Find where the given text appears and provide that cell's center as [x, y] coordinate. 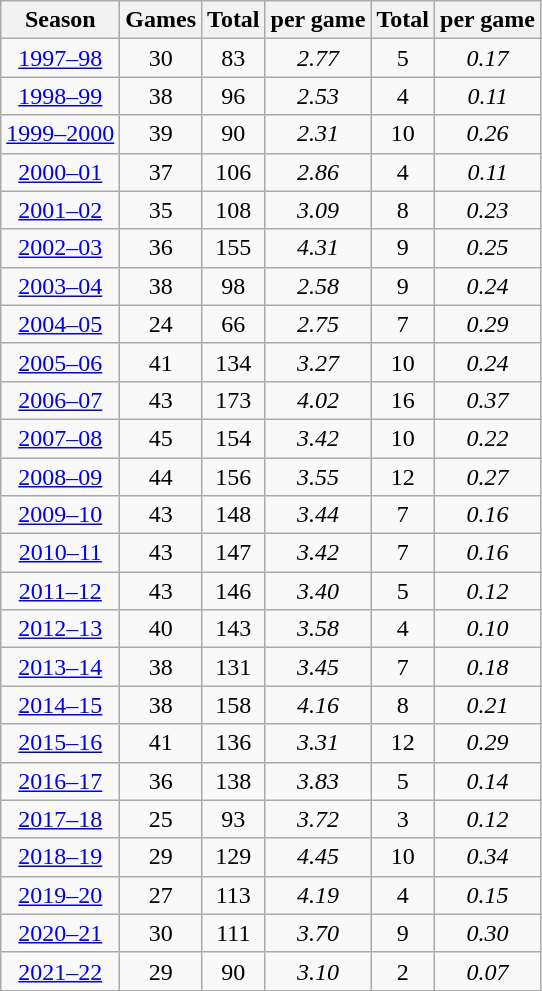
0.14 [488, 781]
4.16 [318, 705]
129 [234, 857]
25 [161, 819]
155 [234, 248]
2019–20 [60, 895]
1998–99 [60, 96]
1999–2000 [60, 134]
2013–14 [60, 667]
2.75 [318, 324]
138 [234, 781]
0.34 [488, 857]
0.37 [488, 400]
83 [234, 58]
45 [161, 438]
2.77 [318, 58]
44 [161, 477]
98 [234, 286]
3.45 [318, 667]
2003–04 [60, 286]
146 [234, 591]
0.22 [488, 438]
2009–10 [60, 515]
2008–09 [60, 477]
4.19 [318, 895]
2002–03 [60, 248]
3.27 [318, 362]
37 [161, 172]
2005–06 [60, 362]
3.58 [318, 629]
2020–21 [60, 933]
143 [234, 629]
2.58 [318, 286]
2011–12 [60, 591]
3.10 [318, 971]
106 [234, 172]
96 [234, 96]
1997–98 [60, 58]
2007–08 [60, 438]
173 [234, 400]
Games [161, 20]
35 [161, 210]
2004–05 [60, 324]
148 [234, 515]
2.86 [318, 172]
0.07 [488, 971]
2 [403, 971]
2014–15 [60, 705]
154 [234, 438]
2.53 [318, 96]
3.83 [318, 781]
3.31 [318, 743]
0.30 [488, 933]
158 [234, 705]
0.18 [488, 667]
2000–01 [60, 172]
0.21 [488, 705]
2016–17 [60, 781]
0.17 [488, 58]
136 [234, 743]
2021–22 [60, 971]
2017–18 [60, 819]
4.02 [318, 400]
2006–07 [60, 400]
3.40 [318, 591]
2018–19 [60, 857]
66 [234, 324]
147 [234, 553]
0.23 [488, 210]
3.09 [318, 210]
Season [60, 20]
2010–11 [60, 553]
4.31 [318, 248]
3 [403, 819]
40 [161, 629]
4.45 [318, 857]
131 [234, 667]
2001–02 [60, 210]
2.31 [318, 134]
0.26 [488, 134]
24 [161, 324]
3.70 [318, 933]
3.55 [318, 477]
0.15 [488, 895]
27 [161, 895]
39 [161, 134]
16 [403, 400]
134 [234, 362]
2015–16 [60, 743]
0.27 [488, 477]
113 [234, 895]
93 [234, 819]
3.44 [318, 515]
156 [234, 477]
111 [234, 933]
0.10 [488, 629]
3.72 [318, 819]
2012–13 [60, 629]
108 [234, 210]
0.25 [488, 248]
